Detect which cell encompasses the target text, then output its (x, y) center coordinate. 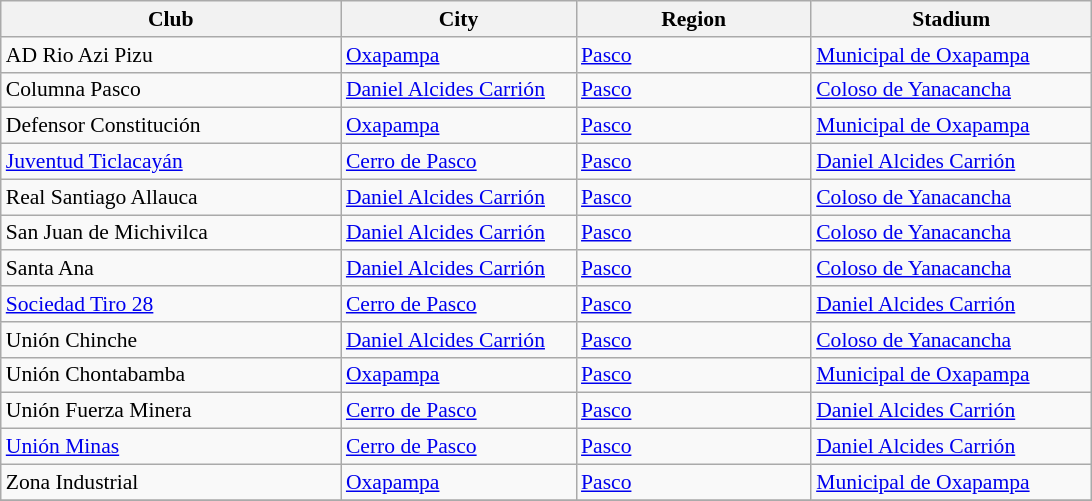
San Juan de Michivilca (171, 233)
Club (171, 19)
Zona Industrial (171, 482)
Region (694, 19)
Unión Chinche (171, 340)
AD Rio Azi Pizu (171, 55)
Real Santiago Allauca (171, 197)
Unión Chontabamba (171, 375)
Santa Ana (171, 269)
Juventud Ticlacayán (171, 162)
Columna Pasco (171, 90)
Stadium (951, 19)
City (458, 19)
Sociedad Tiro 28 (171, 304)
Unión Minas (171, 447)
Defensor Constitución (171, 126)
Unión Fuerza Minera (171, 411)
